Search for the cell housing the specified text and yield its (x, y) center coordinate. 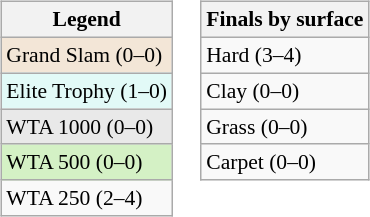
Legend (86, 20)
Grass (0–0) (284, 127)
Clay (0–0) (284, 91)
WTA 250 (2–4) (86, 198)
Grand Slam (0–0) (86, 55)
WTA 500 (0–0) (86, 162)
WTA 1000 (0–0) (86, 127)
Finals by surface (284, 20)
Carpet (0–0) (284, 162)
Elite Trophy (1–0) (86, 91)
Hard (3–4) (284, 55)
